Find where the given text appears and provide that cell's center as [x, y] coordinate. 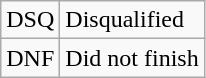
DNF [30, 58]
Disqualified [132, 20]
DSQ [30, 20]
Did not finish [132, 58]
